Return [x, y] of the center of cell containing provided text 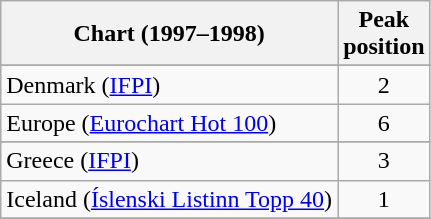
1 [384, 199]
Chart (1997–1998) [170, 34]
Denmark (IFPI) [170, 85]
Europe (Eurochart Hot 100) [170, 123]
6 [384, 123]
Greece (IFPI) [170, 161]
Peakposition [384, 34]
2 [384, 85]
3 [384, 161]
Iceland (Íslenski Listinn Topp 40) [170, 199]
